Detect which cell encompasses the target text, then output its (X, Y) center coordinate. 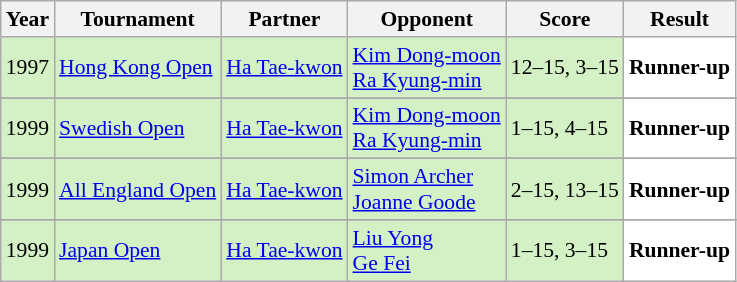
All England Open (138, 190)
12–15, 3–15 (565, 68)
Liu Yong Ge Fei (427, 250)
Partner (284, 19)
Tournament (138, 19)
1–15, 3–15 (565, 250)
Year (28, 19)
Swedish Open (138, 128)
1997 (28, 68)
Simon Archer Joanne Goode (427, 190)
Opponent (427, 19)
Hong Kong Open (138, 68)
Japan Open (138, 250)
2–15, 13–15 (565, 190)
Result (680, 19)
Score (565, 19)
1–15, 4–15 (565, 128)
